Capture the cell that displays the provided text and extract its [X, Y] central coordinate. 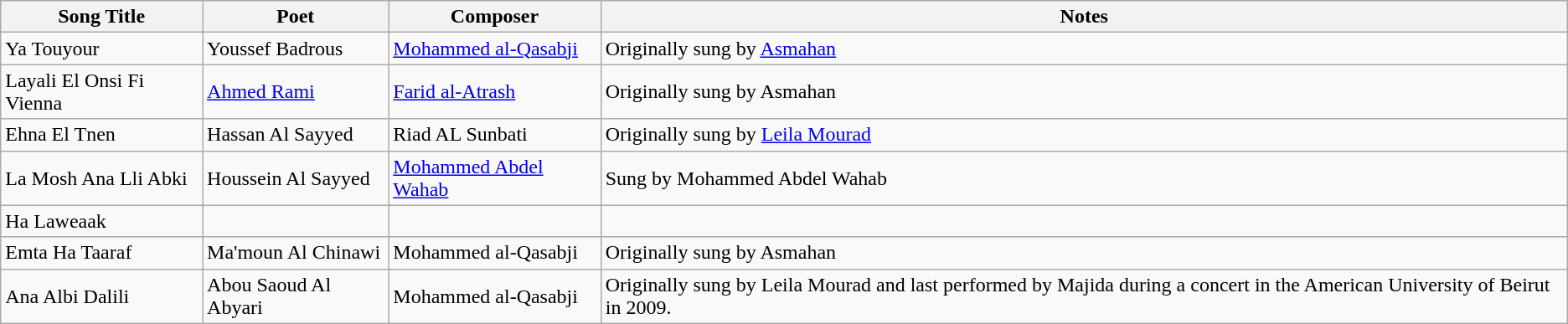
Layali El Onsi Fi Vienna [102, 92]
Youssef Badrous [296, 49]
La Mosh Ana Lli Abki [102, 177]
Composer [494, 17]
Poet [296, 17]
Ahmed Rami [296, 92]
Ya Touyour [102, 49]
Originally sung by Leila Mourad and last performed by Majida during a concert in the American University of Beirut in 2009. [1084, 296]
Ehna El Tnen [102, 135]
Hassan Al Sayyed [296, 135]
Sung by Mohammed Abdel Wahab [1084, 177]
Ma'moun Al Chinawi [296, 253]
Notes [1084, 17]
Mohammed Abdel Wahab [494, 177]
Ana Albi Dalili [102, 296]
Ha Laweaak [102, 221]
Originally sung by Leila Mourad [1084, 135]
Houssein Al Sayyed [296, 177]
Emta Ha Taaraf [102, 253]
Abou Saoud Al Abyari [296, 296]
Song Title [102, 17]
Farid al-Atrash [494, 92]
Riad AL Sunbati [494, 135]
